Scan for the cell matching the given text and deliver its (x, y) coordinate at center. 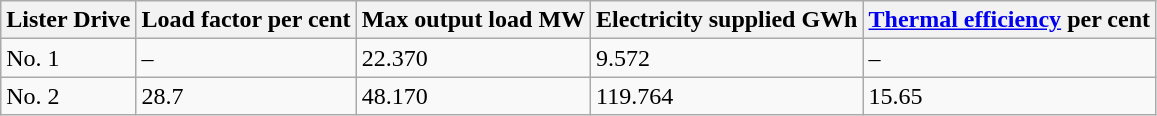
119.764 (727, 96)
28.7 (246, 96)
15.65 (1010, 96)
Max output load MW (473, 20)
No. 2 (68, 96)
48.170 (473, 96)
9.572 (727, 58)
Load factor per cent (246, 20)
Electricity supplied GWh (727, 20)
Lister Drive (68, 20)
Thermal efficiency per cent (1010, 20)
No. 1 (68, 58)
22.370 (473, 58)
